Pinpoint the cell where the given text exists, returning its [X, Y] midpoint coordinate. 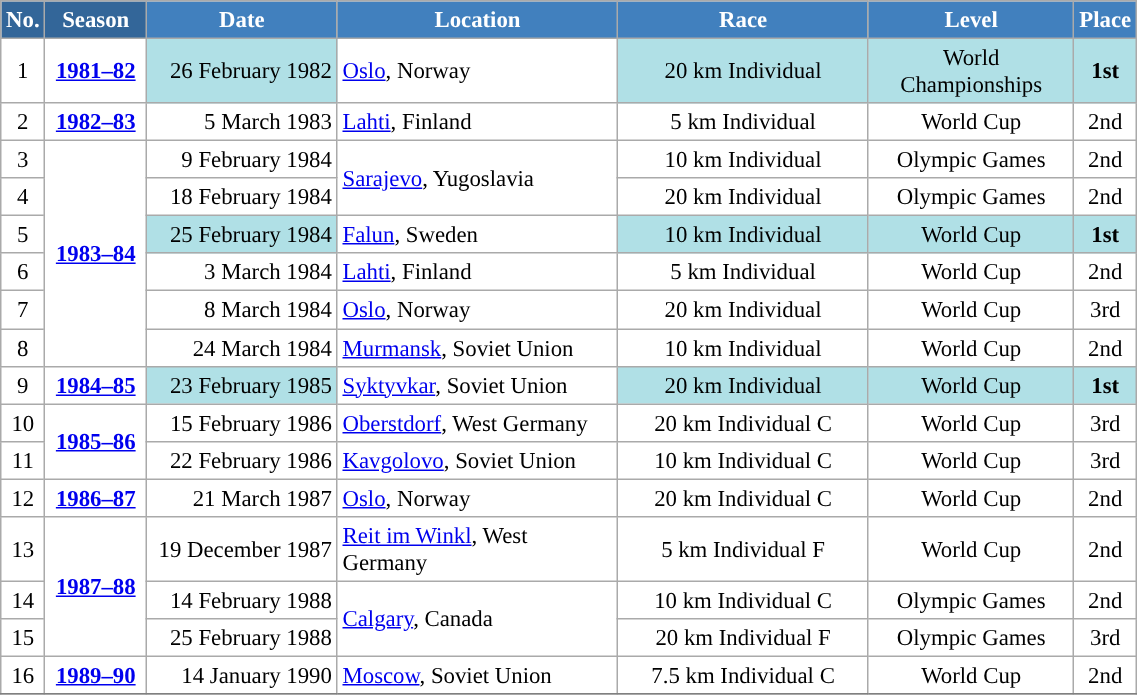
Syktyvkar, Soviet Union [478, 385]
7 [23, 310]
1983–84 [96, 254]
5 [23, 235]
No. [23, 20]
16 [23, 675]
Moscow, Soviet Union [478, 675]
1982–83 [96, 122]
15 [23, 638]
15 February 1986 [242, 423]
23 February 1985 [242, 385]
22 February 1986 [242, 460]
26 February 1982 [242, 72]
14 [23, 600]
Place [1105, 20]
19 December 1987 [242, 550]
3 March 1984 [242, 273]
Reit im Winkl, West Germany [478, 550]
9 [23, 385]
25 February 1984 [242, 235]
1984–85 [96, 385]
24 March 1984 [242, 348]
3 [23, 160]
Murmansk, Soviet Union [478, 348]
Calgary, Canada [478, 618]
14 January 1990 [242, 675]
Level [971, 20]
5 March 1983 [242, 122]
Oberstdorf, West Germany [478, 423]
11 [23, 460]
7.5 km Individual C [744, 675]
1981–82 [96, 72]
Location [478, 20]
Race [744, 20]
12 [23, 498]
Season [96, 20]
1986–87 [96, 498]
Sarajevo, Yugoslavia [478, 178]
1985–86 [96, 442]
Falun, Sweden [478, 235]
25 February 1988 [242, 638]
World Championships [971, 72]
14 February 1988 [242, 600]
Date [242, 20]
8 [23, 348]
21 March 1987 [242, 498]
5 km Individual F [744, 550]
1 [23, 72]
6 [23, 273]
Kavgolovo, Soviet Union [478, 460]
8 March 1984 [242, 310]
9 February 1984 [242, 160]
1987–88 [96, 587]
13 [23, 550]
20 km Individual F [744, 638]
10 [23, 423]
2 [23, 122]
18 February 1984 [242, 197]
4 [23, 197]
1989–90 [96, 675]
